Locate the cell with the specified text and output its (X, Y) center coordinate. 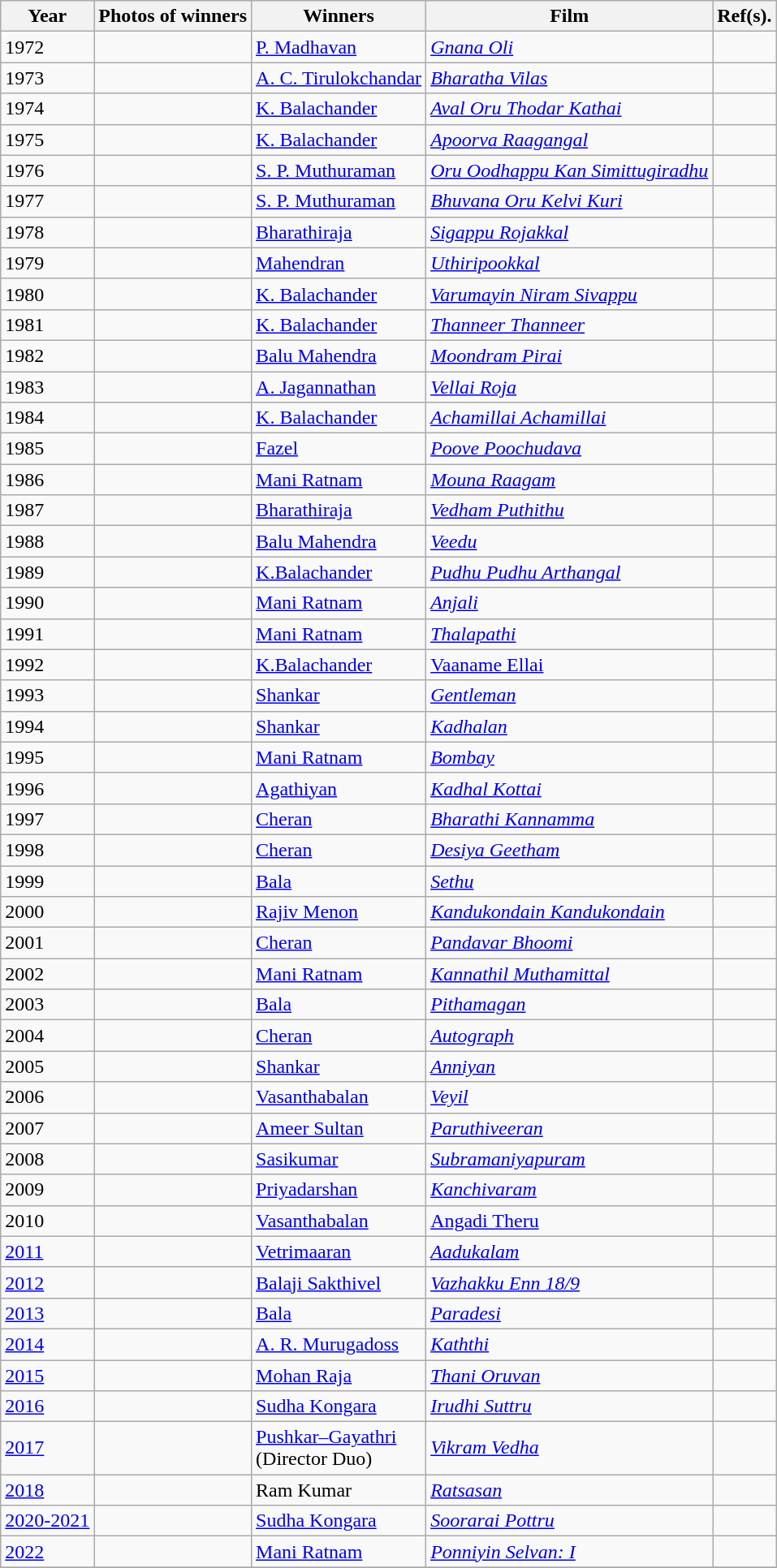
Veedu (570, 541)
Pudhu Pudhu Arthangal (570, 572)
Gentleman (570, 696)
Pithamagan (570, 1005)
Pushkar–Gayathri(Director Duo) (339, 1448)
Irudhi Suttru (570, 1406)
Uthiripookkal (570, 263)
Balaji Sakthivel (339, 1282)
Anniyan (570, 1066)
Rajiv Menon (339, 912)
1986 (47, 480)
Priyadarshan (339, 1190)
Winners (339, 16)
2005 (47, 1066)
1981 (47, 325)
1975 (47, 140)
Bhuvana Oru Kelvi Kuri (570, 201)
1995 (47, 757)
Ram Kumar (339, 1490)
Subramaniyapuram (570, 1159)
Year (47, 16)
1984 (47, 418)
1983 (47, 387)
2008 (47, 1159)
Sigappu Rojakkal (570, 232)
Autograph (570, 1036)
1985 (47, 449)
Poove Poochudava (570, 449)
Apoorva Raagangal (570, 140)
1978 (47, 232)
Vikram Vedha (570, 1448)
Paruthiveeran (570, 1128)
1987 (47, 510)
Ameer Sultan (339, 1128)
2013 (47, 1313)
Fazel (339, 449)
1992 (47, 665)
P. Madhavan (339, 47)
Moondram Pirai (570, 355)
1999 (47, 881)
Ponniyin Selvan: I (570, 1552)
2018 (47, 1490)
2001 (47, 943)
Vaaname Ellai (570, 665)
1990 (47, 603)
A. Jagannathan (339, 387)
Anjali (570, 603)
2003 (47, 1005)
1976 (47, 170)
2004 (47, 1036)
Bharatha Vilas (570, 78)
Vazhakku Enn 18/9 (570, 1282)
1991 (47, 634)
1973 (47, 78)
2014 (47, 1344)
Pandavar Bhoomi (570, 943)
Gnana Oli (570, 47)
Film (570, 16)
1988 (47, 541)
Soorarai Pottru (570, 1521)
Varumayin Niram Sivappu (570, 294)
Kadhal Kottai (570, 788)
Angadi Theru (570, 1221)
Kandukondain Kandukondain (570, 912)
2006 (47, 1097)
Bharathi Kannamma (570, 819)
1994 (47, 726)
1997 (47, 819)
Mahendran (339, 263)
Desiya Geetham (570, 850)
1989 (47, 572)
Kadhalan (570, 726)
2016 (47, 1406)
2007 (47, 1128)
Kanchivaram (570, 1190)
1977 (47, 201)
Veyil (570, 1097)
2022 (47, 1552)
Paradesi (570, 1313)
1996 (47, 788)
Bombay (570, 757)
Vedham Puthithu (570, 510)
Vetrimaaran (339, 1251)
Mouna Raagam (570, 480)
Sasikumar (339, 1159)
Ratsasan (570, 1490)
Oru Oodhappu Kan Simittugiradhu (570, 170)
2017 (47, 1448)
2015 (47, 1376)
Thalapathi (570, 634)
1974 (47, 109)
Aval Oru Thodar Kathai (570, 109)
Thani Oruvan (570, 1376)
Ref(s). (745, 16)
2000 (47, 912)
Achamillai Achamillai (570, 418)
2010 (47, 1221)
2009 (47, 1190)
A. R. Murugadoss (339, 1344)
1993 (47, 696)
Vellai Roja (570, 387)
Kannathil Muthamittal (570, 974)
Mohan Raja (339, 1376)
Sethu (570, 881)
1972 (47, 47)
Thanneer Thanneer (570, 325)
2002 (47, 974)
1979 (47, 263)
1998 (47, 850)
Aadukalam (570, 1251)
1980 (47, 294)
Photos of winners (173, 16)
2011 (47, 1251)
Kaththi (570, 1344)
2012 (47, 1282)
1982 (47, 355)
Agathiyan (339, 788)
A. C. Tirulokchandar (339, 78)
2020-2021 (47, 1521)
